Scan for the cell matching the given text and deliver its (x, y) coordinate at center. 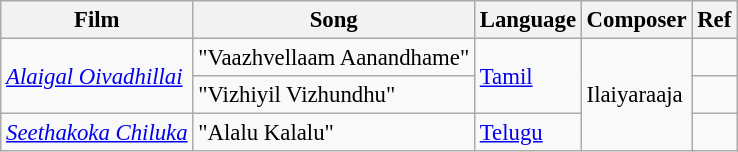
Language (528, 20)
Seethakoka Chiluka (97, 133)
Ref (714, 20)
Tamil (528, 76)
"Alalu Kalalu" (334, 133)
"Vaazhvellaam Aanandhame" (334, 58)
Telugu (528, 133)
Composer (636, 20)
"Vizhiyil Vizhundhu" (334, 95)
Ilaiyaraaja (636, 96)
Film (97, 20)
Alaigal Oivadhillai (97, 76)
Song (334, 20)
